Return the (x, y) coordinate for the center point of the cell that contains the specified text.  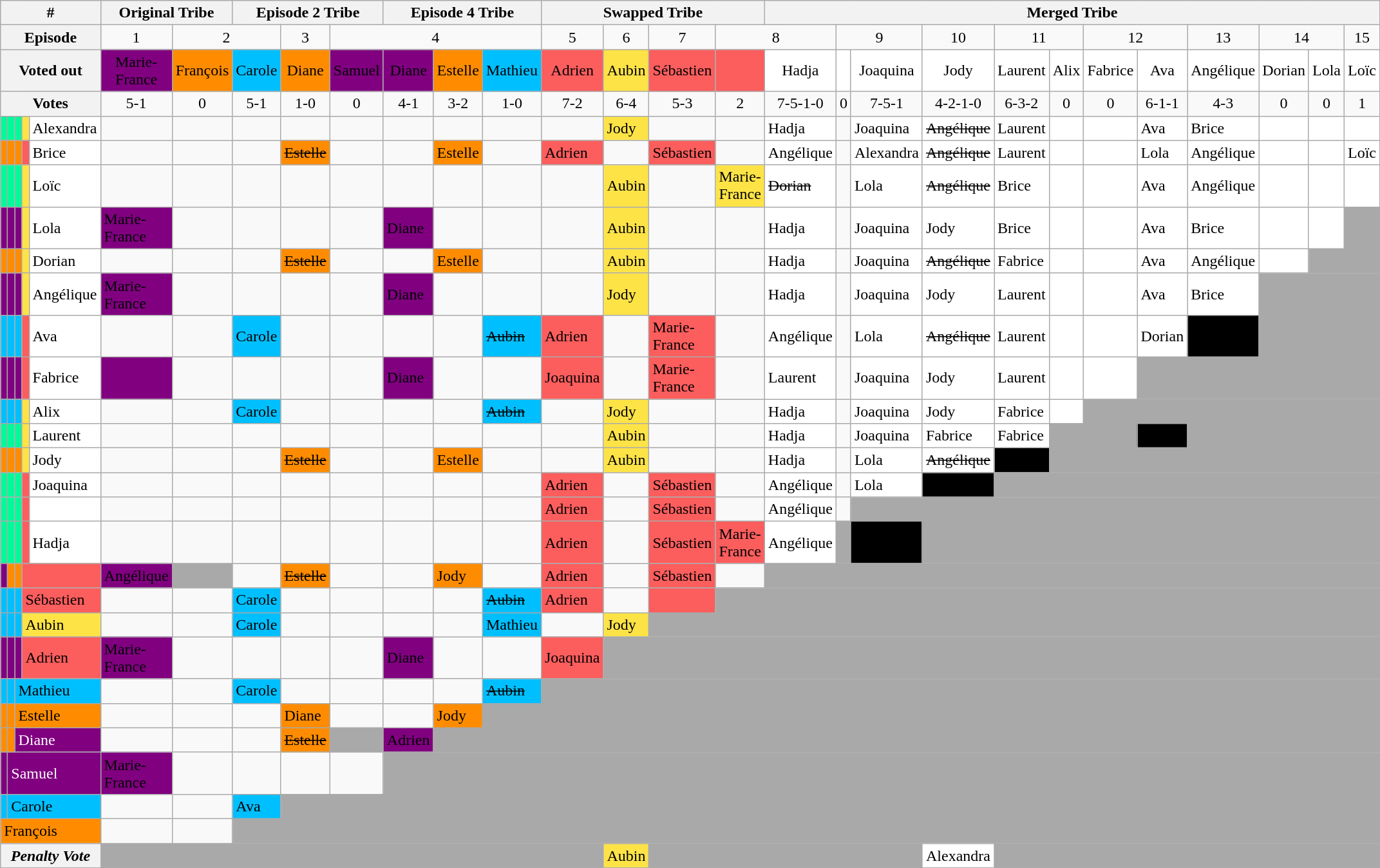
10 (958, 37)
5 (572, 37)
7-5-1-0 (800, 104)
13 (1224, 37)
6-4 (626, 104)
Original Tribe (166, 13)
3-2 (458, 104)
4-2-1-0 (958, 104)
Votes (50, 104)
7 (683, 37)
Merged Tribe (1072, 13)
7-2 (572, 104)
9 (879, 37)
4 (435, 37)
5-3 (683, 104)
Swapped Tribe (653, 13)
15 (1363, 37)
8 (775, 37)
12 (1136, 37)
6-3-2 (1022, 104)
Episode 4 Tribe (462, 13)
Episode 2 Tribe (308, 13)
4-3 (1224, 104)
4-1 (408, 104)
7-5-1 (886, 104)
Voted out (50, 71)
14 (1302, 37)
11 (1039, 37)
3 (305, 37)
6-1-1 (1162, 104)
Episode (50, 37)
6 (626, 37)
# (50, 13)
Penalty Vote (50, 856)
